Identify which cell holds the provided text, then report its [X, Y] central coordinate. 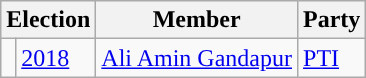
Election [48, 20]
Member [197, 20]
Ali Amin Gandapur [197, 58]
PTI [332, 58]
2018 [56, 58]
Party [332, 20]
